For the text-containing cell, return its midpoint in (x, y) coordinate format. 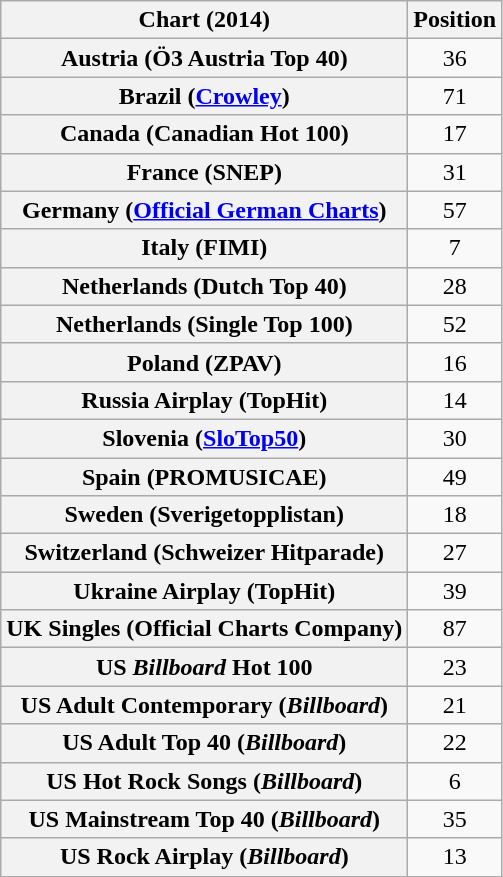
36 (455, 58)
Netherlands (Single Top 100) (204, 324)
Spain (PROMUSICAE) (204, 477)
US Hot Rock Songs (Billboard) (204, 781)
US Billboard Hot 100 (204, 667)
US Rock Airplay (Billboard) (204, 857)
6 (455, 781)
35 (455, 819)
Austria (Ö3 Austria Top 40) (204, 58)
16 (455, 362)
Chart (2014) (204, 20)
Russia Airplay (TopHit) (204, 400)
US Adult Contemporary (Billboard) (204, 705)
14 (455, 400)
39 (455, 591)
52 (455, 324)
71 (455, 96)
57 (455, 210)
UK Singles (Official Charts Company) (204, 629)
Germany (Official German Charts) (204, 210)
22 (455, 743)
Ukraine Airplay (TopHit) (204, 591)
87 (455, 629)
31 (455, 172)
Position (455, 20)
23 (455, 667)
Italy (FIMI) (204, 248)
28 (455, 286)
27 (455, 553)
US Mainstream Top 40 (Billboard) (204, 819)
Sweden (Sverigetopplistan) (204, 515)
Netherlands (Dutch Top 40) (204, 286)
US Adult Top 40 (Billboard) (204, 743)
18 (455, 515)
7 (455, 248)
Poland (ZPAV) (204, 362)
30 (455, 438)
21 (455, 705)
Switzerland (Schweizer Hitparade) (204, 553)
17 (455, 134)
49 (455, 477)
Slovenia (SloTop50) (204, 438)
Brazil (Crowley) (204, 96)
France (SNEP) (204, 172)
13 (455, 857)
Canada (Canadian Hot 100) (204, 134)
